Pinpoint the cell where the given text exists, returning its [x, y] midpoint coordinate. 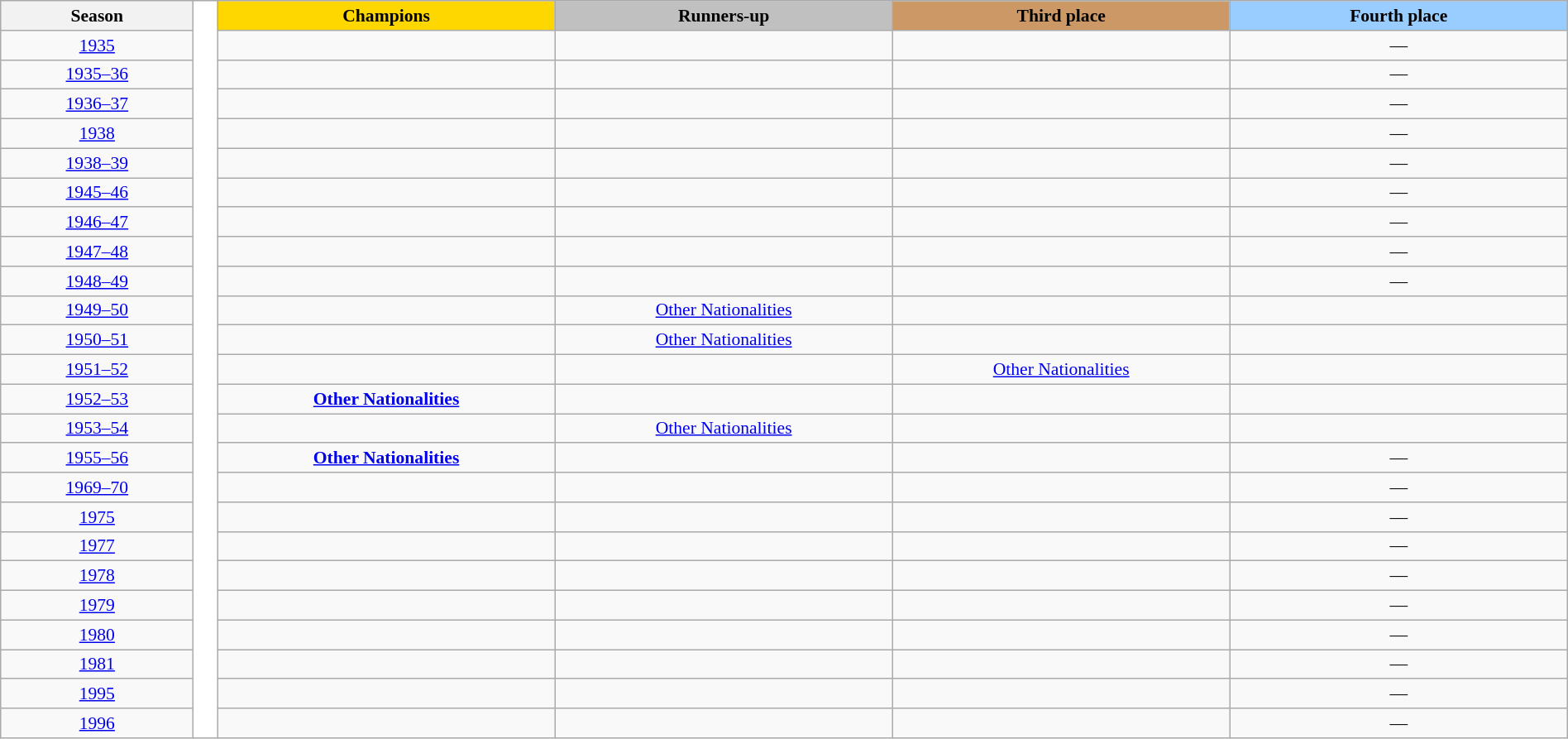
1935 [98, 46]
1955–56 [98, 458]
Fourth place [1398, 16]
1980 [98, 635]
1995 [98, 694]
1952–53 [98, 399]
Runners-up [724, 16]
1979 [98, 606]
Champions [386, 16]
1953–54 [98, 429]
1977 [98, 546]
1938 [98, 134]
1935–36 [98, 74]
1949–50 [98, 310]
1981 [98, 665]
1947–48 [98, 252]
1978 [98, 576]
1936–37 [98, 104]
1969–70 [98, 487]
1950–51 [98, 340]
1938–39 [98, 163]
1945–46 [98, 193]
1996 [98, 723]
Third place [1061, 16]
1948–49 [98, 281]
1946–47 [98, 223]
1975 [98, 517]
1951–52 [98, 370]
Season [98, 16]
